Extract the (X, Y) coordinate from the center of the cell holding the provided text.  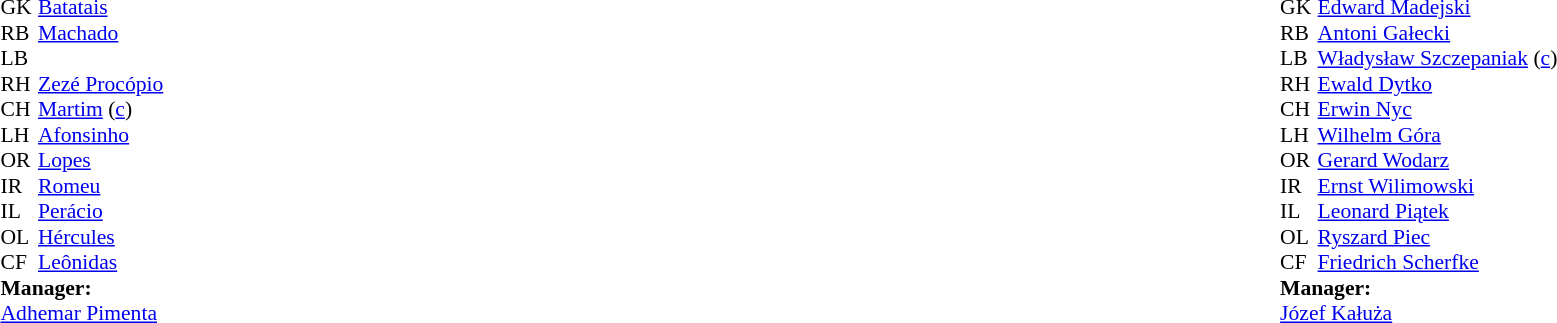
Afonsinho (100, 135)
Martim (c) (100, 109)
Romeu (100, 186)
Perácio (100, 211)
Zezé Procópio (100, 84)
Leônidas (100, 263)
Hércules (100, 237)
Machado (100, 33)
Lopes (100, 161)
